Provide the [x, y] coordinate of the cell's center where the given text is located.  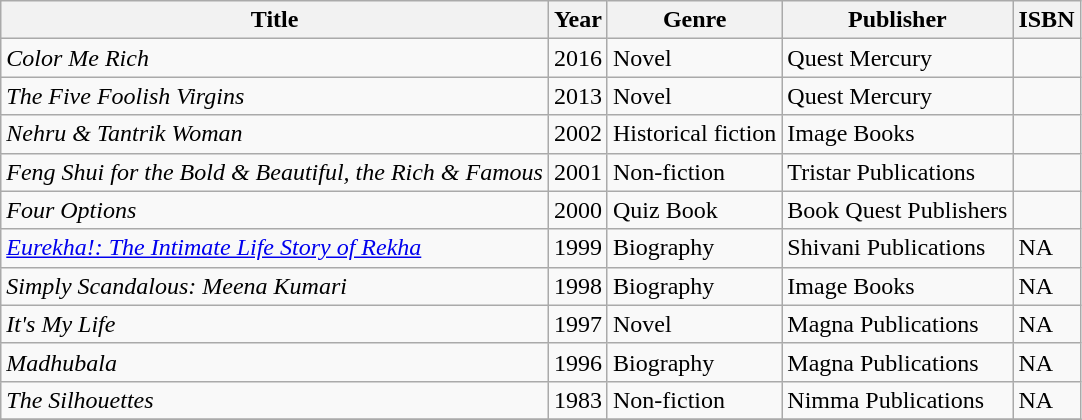
2013 [578, 96]
Book Quest Publishers [898, 210]
Nehru & Tantrik Woman [275, 134]
Four Options [275, 210]
1998 [578, 286]
Tristar Publications [898, 172]
2016 [578, 58]
Shivani Publications [898, 248]
It's My Life [275, 324]
Eurekha!: The Intimate Life Story of Rekha [275, 248]
Simply Scandalous: Meena Kumari [275, 286]
Publisher [898, 20]
2002 [578, 134]
1997 [578, 324]
Nimma Publications [898, 400]
Quiz Book [694, 210]
The Silhouettes [275, 400]
Feng Shui for the Bold & Beautiful, the Rich & Famous [275, 172]
Genre [694, 20]
Title [275, 20]
Year [578, 20]
Color Me Rich [275, 58]
1999 [578, 248]
1983 [578, 400]
ISBN [1046, 20]
Madhubala [275, 362]
The Five Foolish Virgins [275, 96]
1996 [578, 362]
2000 [578, 210]
2001 [578, 172]
Historical fiction [694, 134]
